Return the (X, Y) coordinate for the center point of the cell that contains the specified text.  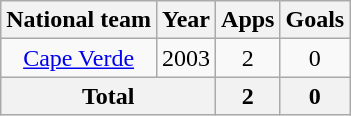
Total (108, 96)
Goals (315, 20)
Year (186, 20)
Cape Verde (79, 58)
2003 (186, 58)
Apps (248, 20)
National team (79, 20)
